Output the [x, y] coordinate of the center of the cell containing the given text.  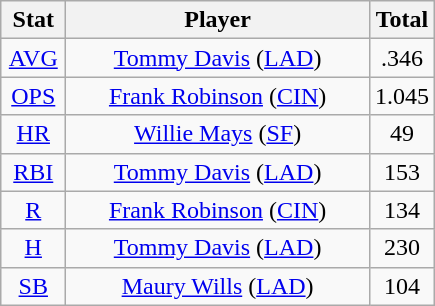
RBI [34, 172]
HR [34, 134]
OPS [34, 96]
153 [402, 172]
AVG [34, 58]
SB [34, 286]
104 [402, 286]
1.045 [402, 96]
.346 [402, 58]
Total [402, 20]
134 [402, 210]
R [34, 210]
49 [402, 134]
Player [218, 20]
Maury Wills (LAD) [218, 286]
Willie Mays (SF) [218, 134]
230 [402, 248]
H [34, 248]
Stat [34, 20]
